Provide the (X, Y) coordinate of the cell's center where the given text is located.  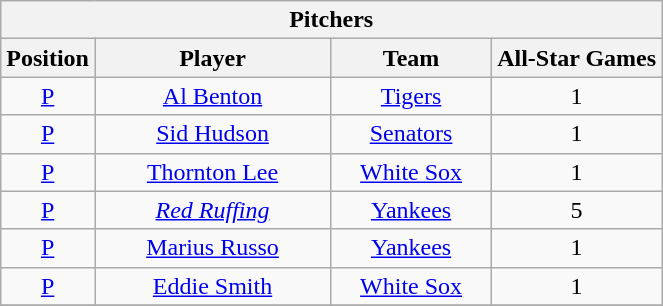
Red Ruffing (212, 210)
Thornton Lee (212, 172)
Tigers (412, 96)
Eddie Smith (212, 286)
Pitchers (332, 20)
Player (212, 58)
Team (412, 58)
Sid Hudson (212, 134)
5 (577, 210)
Al Benton (212, 96)
Position (48, 58)
Senators (412, 134)
Marius Russo (212, 248)
All-Star Games (577, 58)
